Pinpoint the cell where the given text exists, returning its (X, Y) midpoint coordinate. 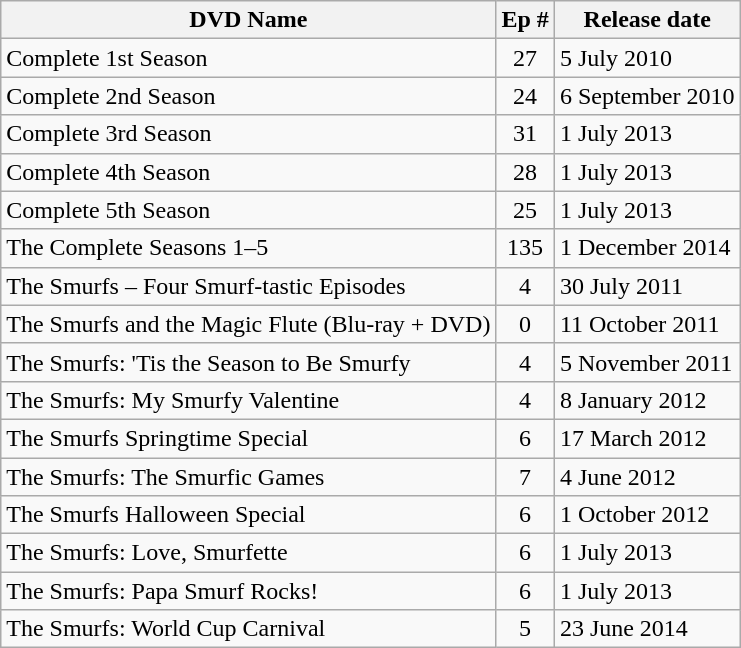
The Smurfs: 'Tis the Season to Be Smurfy (248, 362)
5 (525, 629)
Complete 5th Season (248, 210)
The Smurfs and the Magic Flute (Blu-ray + DVD) (248, 324)
Release date (647, 20)
4 June 2012 (647, 477)
Ep # (525, 20)
The Smurfs: Papa Smurf Rocks! (248, 591)
135 (525, 248)
1 October 2012 (647, 515)
The Smurfs Springtime Special (248, 438)
Complete 1st Season (248, 58)
Complete 2nd Season (248, 96)
5 July 2010 (647, 58)
The Smurfs Halloween Special (248, 515)
24 (525, 96)
The Smurfs: The Smurfic Games (248, 477)
28 (525, 172)
23 June 2014 (647, 629)
27 (525, 58)
11 October 2011 (647, 324)
31 (525, 134)
DVD Name (248, 20)
7 (525, 477)
Complete 4th Season (248, 172)
25 (525, 210)
Complete 3rd Season (248, 134)
1 December 2014 (647, 248)
6 September 2010 (647, 96)
The Smurfs: My Smurfy Valentine (248, 400)
17 March 2012 (647, 438)
The Smurfs – Four Smurf-tastic Episodes (248, 286)
8 January 2012 (647, 400)
5 November 2011 (647, 362)
The Smurfs: World Cup Carnival (248, 629)
The Smurfs: Love, Smurfette (248, 553)
30 July 2011 (647, 286)
The Complete Seasons 1–5 (248, 248)
0 (525, 324)
